Determine the [x, y] coordinate at the center of the cell enclosing the given text.  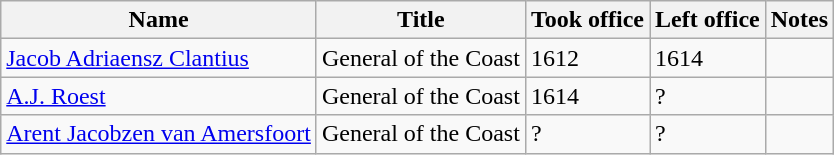
Left office [708, 20]
Name [159, 20]
A.J. Roest [159, 96]
Arent Jacobzen van Amersfoort [159, 134]
Title [420, 20]
Notes [799, 20]
Took office [587, 20]
1612 [587, 58]
Jacob Adriaensz Clantius [159, 58]
